Detect which cell encompasses the target text, then output its [x, y] center coordinate. 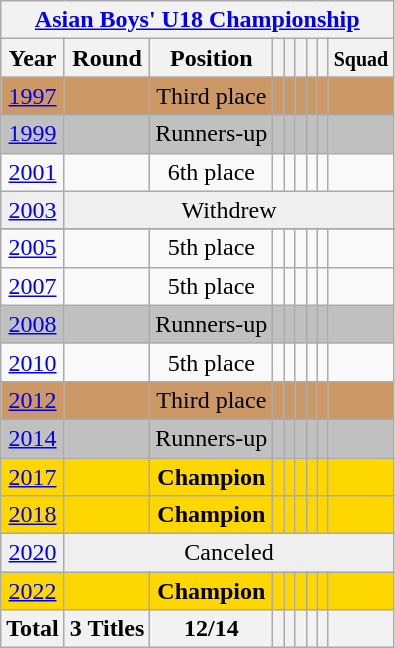
Position [212, 58]
Year [33, 58]
2001 [33, 172]
3 Titles [107, 629]
Total [33, 629]
2008 [33, 324]
2003 [33, 210]
Canceled [228, 553]
2020 [33, 553]
2022 [33, 591]
2005 [33, 248]
Asian Boys' U18 Championship [198, 20]
2010 [33, 362]
Withdrew [228, 210]
12/14 [212, 629]
2018 [33, 515]
Round [107, 58]
2007 [33, 286]
1997 [33, 96]
6th place [212, 172]
2014 [33, 438]
1999 [33, 134]
2012 [33, 400]
2017 [33, 477]
Squad [361, 58]
